Provide the (X, Y) coordinate of the cell's center where the given text is located.  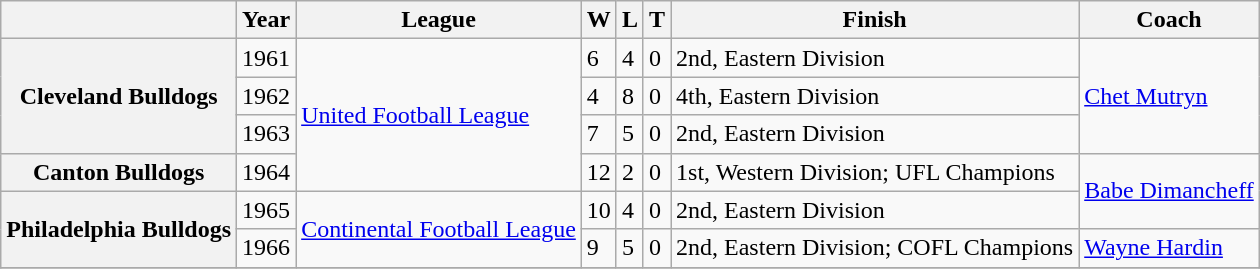
Continental Football League (439, 229)
4th, Eastern Division (875, 96)
1st, Western Division; UFL Champions (875, 172)
1963 (266, 134)
League (439, 20)
6 (598, 58)
2 (630, 172)
1962 (266, 96)
7 (598, 134)
Year (266, 20)
Philadelphia Bulldogs (119, 229)
United Football League (439, 115)
Coach (1170, 20)
T (656, 20)
1961 (266, 58)
2nd, Eastern Division; COFL Champions (875, 248)
1964 (266, 172)
1966 (266, 248)
10 (598, 210)
Finish (875, 20)
Wayne Hardin (1170, 248)
Cleveland Bulldogs (119, 96)
9 (598, 248)
L (630, 20)
8 (630, 96)
1965 (266, 210)
Babe Dimancheff (1170, 191)
Canton Bulldogs (119, 172)
Chet Mutryn (1170, 96)
W (598, 20)
12 (598, 172)
